Return the [X, Y] coordinate for the center point of the cell that contains the specified text.  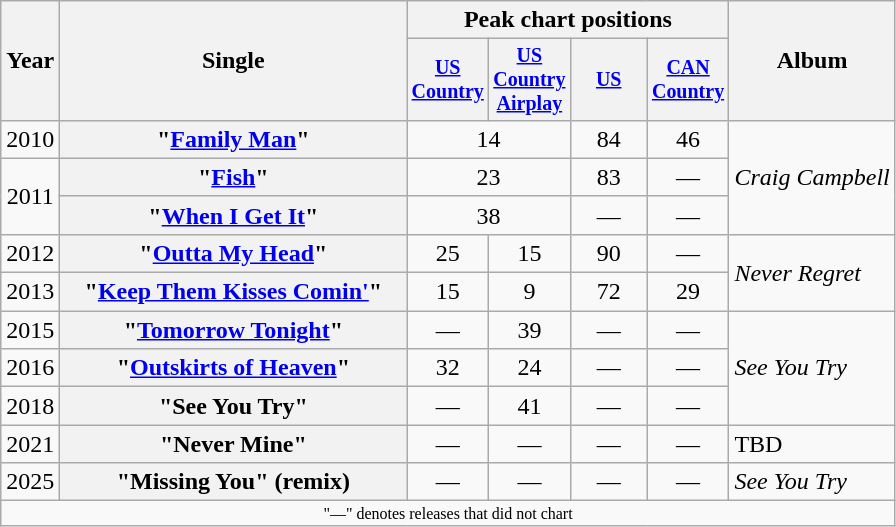
"When I Get It" [234, 215]
38 [488, 215]
90 [608, 253]
25 [448, 253]
29 [688, 292]
Single [234, 61]
2011 [30, 196]
US Country Airplay [530, 80]
2018 [30, 406]
83 [608, 177]
"Outta My Head" [234, 253]
39 [530, 330]
Craig Campbell [812, 177]
72 [608, 292]
"—" denotes releases that did not chart [448, 513]
Peak chart positions [568, 20]
"Fish" [234, 177]
14 [488, 139]
46 [688, 139]
TBD [812, 444]
2012 [30, 253]
"Keep Them Kisses Comin'" [234, 292]
2010 [30, 139]
US Country [448, 80]
84 [608, 139]
US [608, 80]
2013 [30, 292]
"Outskirts of Heaven" [234, 368]
CAN Country [688, 80]
23 [488, 177]
41 [530, 406]
2021 [30, 444]
Year [30, 61]
2016 [30, 368]
2025 [30, 482]
"Family Man" [234, 139]
9 [530, 292]
"See You Try" [234, 406]
24 [530, 368]
"Never Mine" [234, 444]
Album [812, 61]
Never Regret [812, 272]
"Tomorrow Tonight" [234, 330]
2015 [30, 330]
"Missing You" (remix) [234, 482]
32 [448, 368]
